From the cell containing the given text, extract its center point as [X, Y] coordinate. 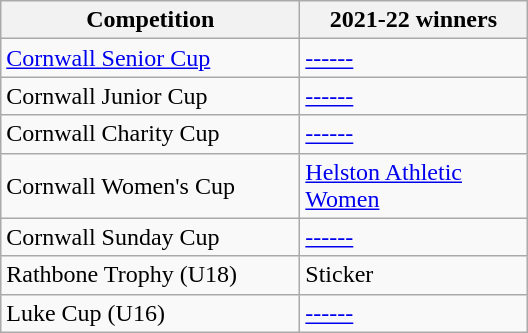
Luke Cup (U16) [150, 313]
Helston Athletic Women [414, 186]
Sticker [414, 275]
Cornwall Sunday Cup [150, 237]
Competition [150, 20]
2021-22 winners [414, 20]
Cornwall Junior Cup [150, 96]
Rathbone Trophy (U18) [150, 275]
Cornwall Women's Cup [150, 186]
Cornwall Charity Cup [150, 134]
Cornwall Senior Cup [150, 58]
